Provide the (x, y) coordinate of the cell's center where the given text is located.  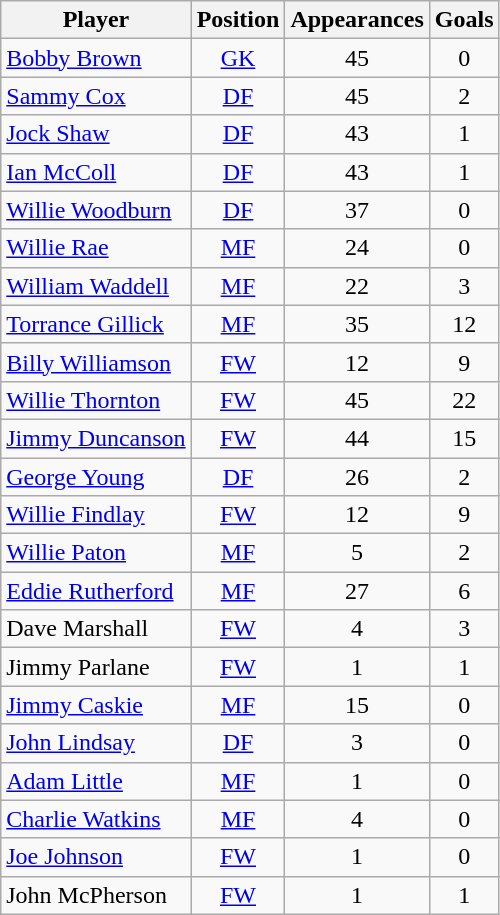
Jock Shaw (96, 134)
Joe Johnson (96, 857)
26 (357, 477)
35 (357, 324)
John McPherson (96, 895)
Jimmy Duncanson (96, 438)
Dave Marshall (96, 629)
5 (357, 553)
Sammy Cox (96, 96)
Adam Little (96, 781)
24 (357, 248)
6 (464, 591)
John Lindsay (96, 743)
Willie Paton (96, 553)
Bobby Brown (96, 58)
Willie Woodburn (96, 210)
Goals (464, 20)
44 (357, 438)
Willie Findlay (96, 515)
Player (96, 20)
Charlie Watkins (96, 819)
Jimmy Parlane (96, 667)
Jimmy Caskie (96, 705)
Position (238, 20)
Ian McColl (96, 172)
37 (357, 210)
GK (238, 58)
27 (357, 591)
Torrance Gillick (96, 324)
Willie Thornton (96, 400)
William Waddell (96, 286)
Appearances (357, 20)
George Young (96, 477)
Willie Rae (96, 248)
Billy Williamson (96, 362)
Eddie Rutherford (96, 591)
